Return the (x, y) coordinate for the center point of the cell that contains the specified text.  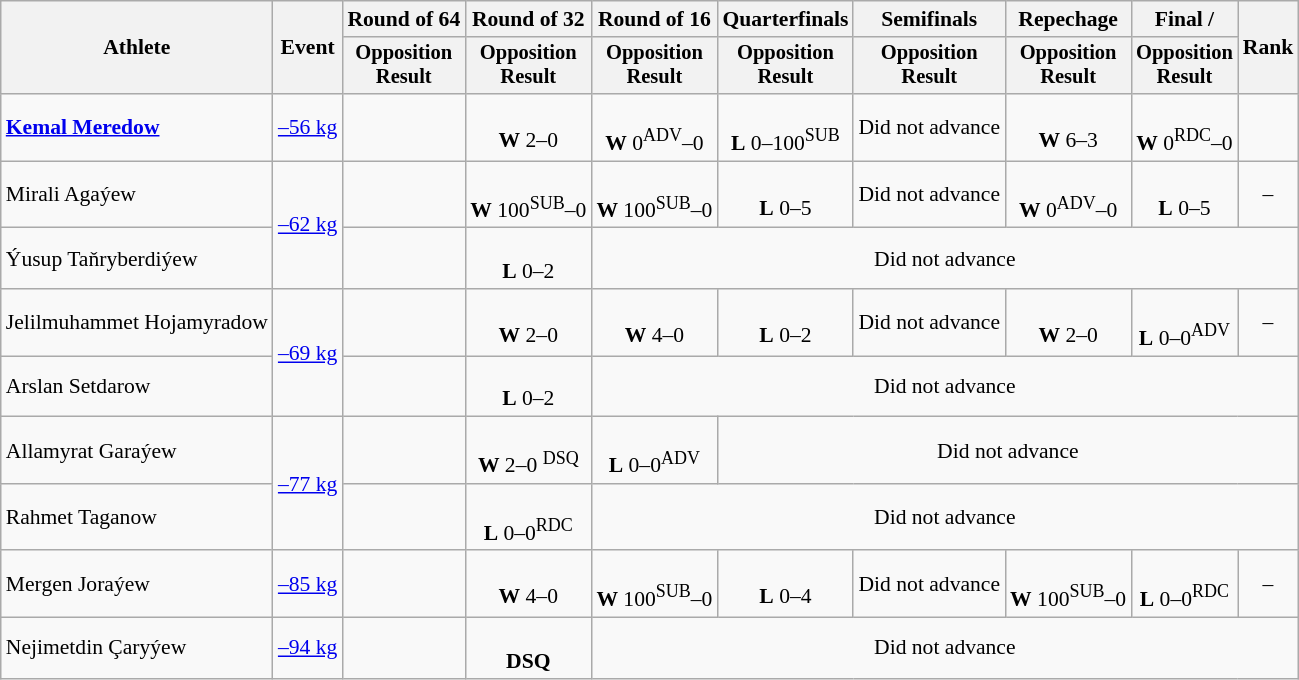
Quarterfinals (785, 19)
Kemal Meredow (137, 128)
Round of 32 (528, 19)
Final / (1184, 19)
L 0–100SUB (785, 128)
DSQ (528, 648)
Repechage (1068, 19)
W 6–3 (1068, 128)
Jelilmuhammet Hojamyradow (137, 322)
Rahmet Taganow (137, 518)
Semifinals (929, 19)
Round of 64 (404, 19)
Mergen Joraýew (137, 584)
Mirali Agaýew (137, 194)
Nejimetdin Çaryýew (137, 648)
Athlete (137, 48)
–62 kg (308, 225)
W 0RDC–0 (1184, 128)
L 0–4 (785, 584)
–94 kg (308, 648)
Arslan Setdarow (137, 386)
–69 kg (308, 353)
Round of 16 (654, 19)
Event (308, 48)
–77 kg (308, 484)
–56 kg (308, 128)
W 2–0 DSQ (528, 450)
Rank (1268, 48)
Allamyrat Garaýew (137, 450)
–85 kg (308, 584)
Ýusup Taňryberdiýew (137, 258)
